Determine the [X, Y] coordinate at the center of the cell enclosing the given text.  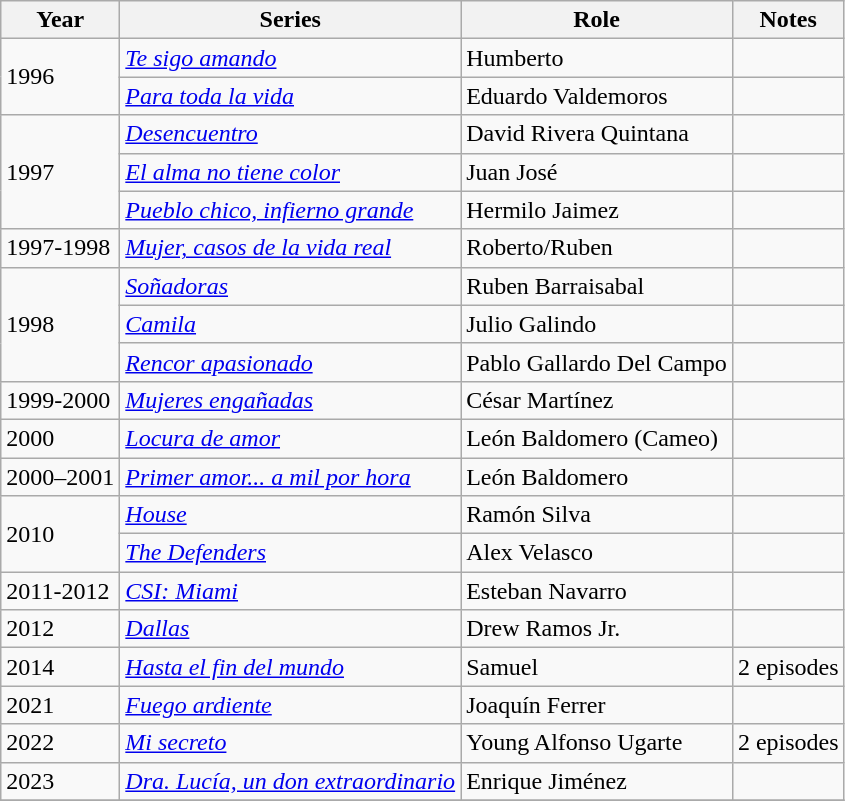
2011-2012 [60, 591]
Mujeres engañadas [290, 400]
Camila [290, 324]
The Defenders [290, 553]
Samuel [597, 667]
Dra. Lucía, un don extraordinario [290, 781]
2022 [60, 743]
Joaquín Ferrer [597, 705]
Soñadoras [290, 286]
Year [60, 20]
Pueblo chico, infierno grande [290, 210]
El alma no tiene color [290, 172]
César Martínez [597, 400]
Fuego ardiente [290, 705]
2014 [60, 667]
2021 [60, 705]
2012 [60, 629]
Desencuentro [290, 134]
Rencor apasionado [290, 362]
Ramón Silva [597, 515]
Pablo Gallardo Del Campo [597, 362]
2000 [60, 438]
Para toda la vida [290, 96]
Primer amor... a mil por hora [290, 477]
Young Alfonso Ugarte [597, 743]
1997-1998 [60, 248]
Esteban Navarro [597, 591]
Notes [788, 20]
Ruben Barraisabal [597, 286]
1997 [60, 172]
Mujer, casos de la vida real [290, 248]
House [290, 515]
Te sigo amando [290, 58]
2023 [60, 781]
Alex Velasco [597, 553]
CSI: Miami [290, 591]
Mi secreto [290, 743]
David Rivera Quintana [597, 134]
Humberto [597, 58]
Role [597, 20]
Locura de amor [290, 438]
Enrique Jiménez [597, 781]
1998 [60, 324]
León Baldomero [597, 477]
1996 [60, 77]
1999-2000 [60, 400]
Dallas [290, 629]
Drew Ramos Jr. [597, 629]
León Baldomero (Cameo) [597, 438]
2010 [60, 534]
Hasta el fin del mundo [290, 667]
2000–2001 [60, 477]
Roberto/Ruben [597, 248]
Eduardo Valdemoros [597, 96]
Hermilo Jaimez [597, 210]
Series [290, 20]
Juan José [597, 172]
Julio Galindo [597, 324]
